Locate the cell with the specified text and output its (x, y) center coordinate. 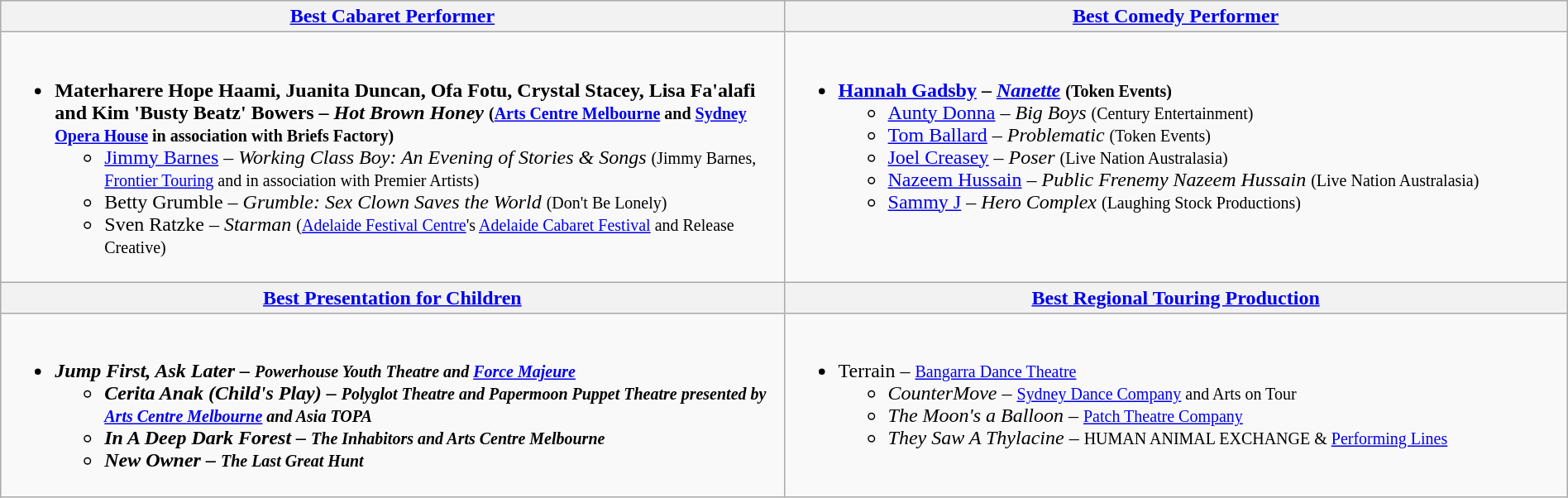
Best Comedy Performer (1176, 17)
Best Regional Touring Production (1176, 298)
Best Presentation for Children (392, 298)
Best Cabaret Performer (392, 17)
